Pinpoint the cell where the given text exists, returning its [X, Y] midpoint coordinate. 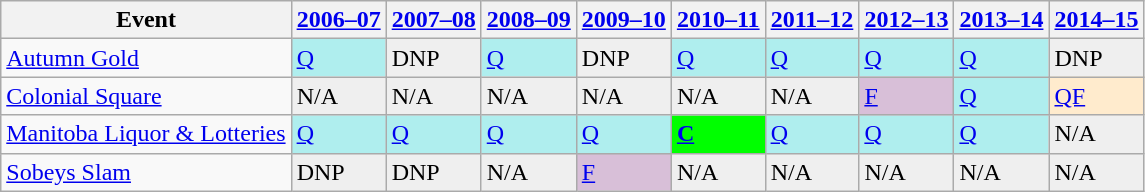
2011–12 [812, 20]
2008–09 [528, 20]
C [718, 134]
Sobeys Slam [146, 172]
Manitoba Liquor & Lotteries [146, 134]
Colonial Square [146, 96]
Event [146, 20]
Autumn Gold [146, 58]
2006–07 [338, 20]
2007–08 [434, 20]
2012–13 [906, 20]
QF [1096, 96]
2009–10 [624, 20]
2010–11 [718, 20]
2014–15 [1096, 20]
2013–14 [1002, 20]
